Provide the [x, y] coordinate of the cell's center where the given text is located.  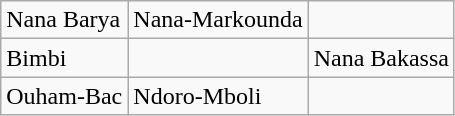
Nana Barya [64, 20]
Bimbi [64, 58]
Nana Bakassa [381, 58]
Ouham-Bac [64, 96]
Ndoro-Mboli [218, 96]
Nana-Markounda [218, 20]
